Scan for the cell matching the given text and deliver its (x, y) coordinate at center. 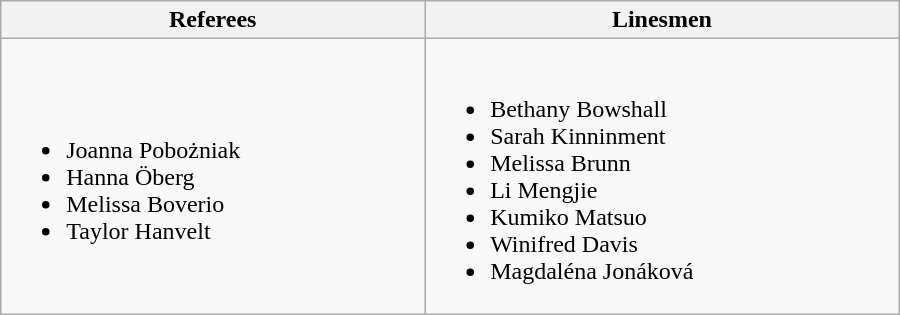
Joanna Pobożniak Hanna Öberg Melissa Boverio Taylor Hanvelt (213, 176)
Linesmen (662, 20)
Bethany Bowshall Sarah Kinninment Melissa Brunn Li Mengjie Kumiko Matsuo Winifred Davis Magdaléna Jonáková (662, 176)
Referees (213, 20)
